Search for the cell housing the specified text and yield its [X, Y] center coordinate. 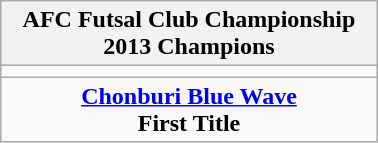
AFC Futsal Club Championship 2013 Champions [189, 34]
Chonburi Blue WaveFirst Title [189, 110]
